Output the [X, Y] coordinate of the center of the cell containing the given text.  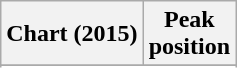
Peakposition [189, 34]
Chart (2015) [72, 34]
